Search for the cell housing the specified text and yield its (x, y) center coordinate. 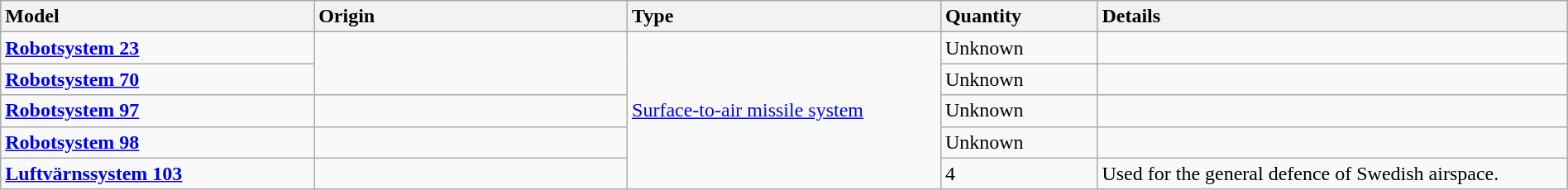
Robot­system 98 (157, 142)
4 (1019, 173)
Origin (471, 17)
Surface-to-air missile system (784, 111)
Robot­system 70 (157, 79)
Robot­system 97 (157, 111)
Details (1332, 17)
Robot­system 23 (157, 48)
Model (157, 17)
Used for the general defence of Swedish airspace. (1332, 173)
Luft­värns­system 103 (157, 173)
Type (784, 17)
Quantity (1019, 17)
